From the cell containing the given text, extract its center point as [x, y] coordinate. 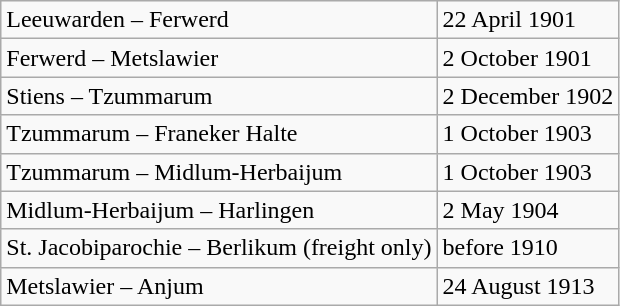
Tzummarum – Franeker Halte [219, 134]
Ferwerd – Metslawier [219, 58]
St. Jacobiparochie – Berlikum (freight only) [219, 248]
Tzummarum – Midlum-Herbaijum [219, 172]
2 December 1902 [528, 96]
2 October 1901 [528, 58]
2 May 1904 [528, 210]
before 1910 [528, 248]
Midlum-Herbaijum – Harlingen [219, 210]
Leeuwarden – Ferwerd [219, 20]
22 April 1901 [528, 20]
Stiens – Tzummarum [219, 96]
Metslawier – Anjum [219, 286]
24 August 1913 [528, 286]
